Pinpoint the cell where the given text exists, returning its [x, y] midpoint coordinate. 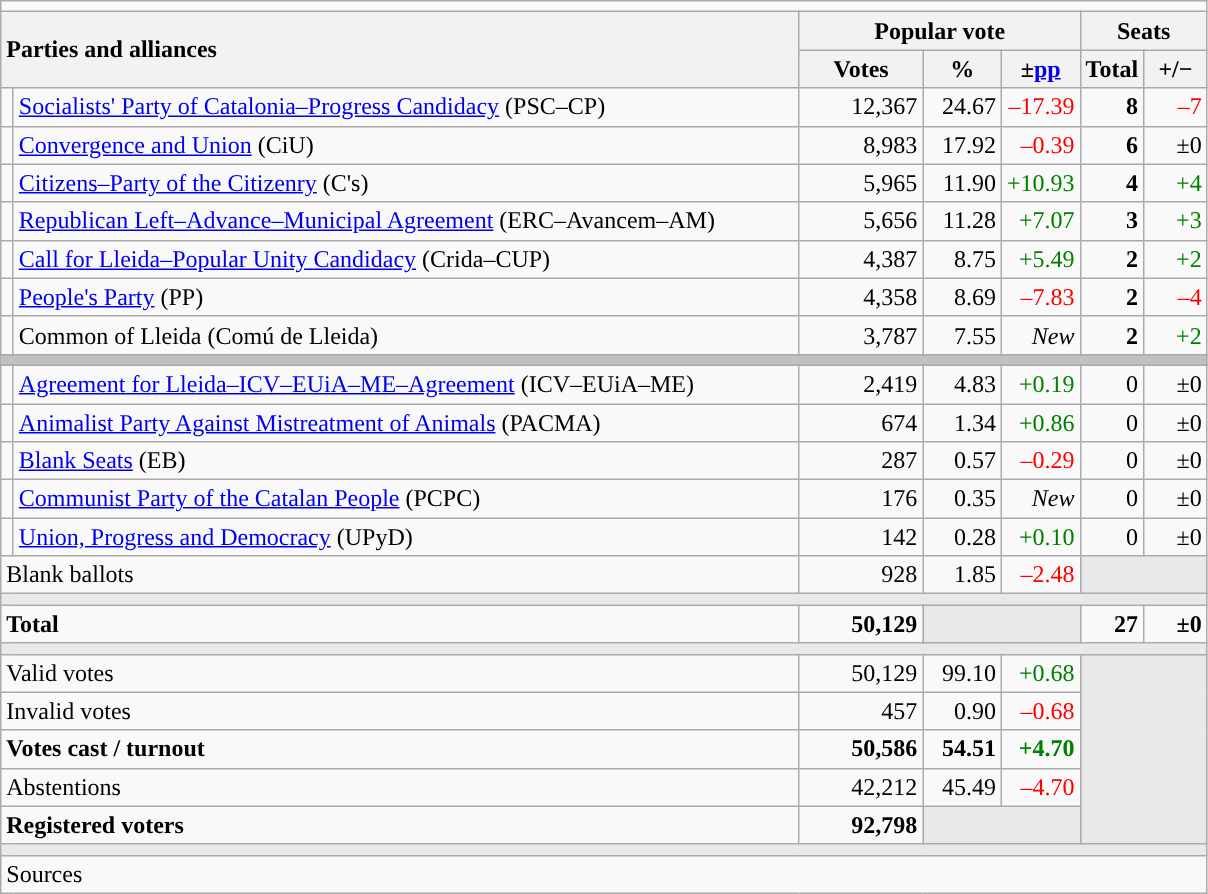
+4 [1176, 183]
8 [1112, 107]
+0.10 [1040, 537]
11.28 [962, 221]
11.90 [962, 183]
8.69 [962, 297]
Parties and alliances [400, 50]
Abstentions [400, 787]
+3 [1176, 221]
Agreement for Lleida–ICV–EUiA–ME–Agreement (ICV–EUiA–ME) [406, 384]
6 [1112, 145]
Popular vote [940, 31]
% [962, 69]
Union, Progress and Democracy (UPyD) [406, 537]
Socialists' Party of Catalonia–Progress Candidacy (PSC–CP) [406, 107]
Sources [604, 874]
92,798 [861, 825]
5,656 [861, 221]
Blank ballots [400, 575]
Call for Lleida–Popular Unity Candidacy (Crida–CUP) [406, 259]
7.55 [962, 335]
17.92 [962, 145]
–7.83 [1040, 297]
Votes cast / turnout [400, 749]
12,367 [861, 107]
–2.48 [1040, 575]
1.85 [962, 575]
Republican Left–Advance–Municipal Agreement (ERC–Avancem–AM) [406, 221]
–0.29 [1040, 461]
+4.70 [1040, 749]
Valid votes [400, 673]
Citizens–Party of the Citizenry (C's) [406, 183]
+/− [1176, 69]
+0.19 [1040, 384]
4 [1112, 183]
Communist Party of the Catalan People (PCPC) [406, 499]
–0.39 [1040, 145]
27 [1112, 624]
50,586 [861, 749]
24.67 [962, 107]
Votes [861, 69]
0.90 [962, 711]
45.49 [962, 787]
Blank Seats (EB) [406, 461]
928 [861, 575]
+7.07 [1040, 221]
0.35 [962, 499]
–4 [1176, 297]
99.10 [962, 673]
42,212 [861, 787]
–4.70 [1040, 787]
Invalid votes [400, 711]
54.51 [962, 749]
Convergence and Union (CiU) [406, 145]
0.28 [962, 537]
Registered voters [400, 825]
2,419 [861, 384]
+0.86 [1040, 423]
+10.93 [1040, 183]
Common of Lleida (Comú de Lleida) [406, 335]
5,965 [861, 183]
4.83 [962, 384]
+5.49 [1040, 259]
4,358 [861, 297]
457 [861, 711]
674 [861, 423]
–0.68 [1040, 711]
0.57 [962, 461]
3 [1112, 221]
±pp [1040, 69]
142 [861, 537]
1.34 [962, 423]
8.75 [962, 259]
–17.39 [1040, 107]
People's Party (PP) [406, 297]
+0.68 [1040, 673]
287 [861, 461]
Animalist Party Against Mistreatment of Animals (PACMA) [406, 423]
Seats [1144, 31]
–7 [1176, 107]
3,787 [861, 335]
8,983 [861, 145]
4,387 [861, 259]
176 [861, 499]
